Locate the cell with the specified text and output its [x, y] center coordinate. 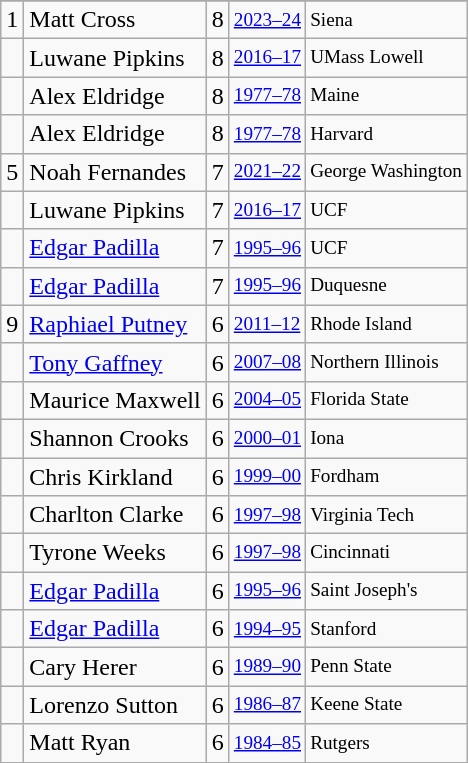
Stanford [386, 629]
2007–08 [267, 362]
Rutgers [386, 743]
Tyrone Weeks [115, 553]
Duquesne [386, 286]
Shannon Crooks [115, 438]
Northern Illinois [386, 362]
Charlton Clarke [115, 515]
Saint Joseph's [386, 591]
Tony Gaffney [115, 362]
Lorenzo Sutton [115, 705]
1984–85 [267, 743]
Cary Herer [115, 667]
Virginia Tech [386, 515]
Iona [386, 438]
Rhode Island [386, 324]
Matt Cross [115, 20]
Maurice Maxwell [115, 400]
Maine [386, 96]
Matt Ryan [115, 743]
Raphiael Putney [115, 324]
UMass Lowell [386, 58]
1986–87 [267, 705]
Cincinnati [386, 553]
1994–95 [267, 629]
Harvard [386, 134]
2000–01 [267, 438]
Chris Kirkland [115, 477]
2021–22 [267, 172]
1989–90 [267, 667]
1 [12, 20]
2023–24 [267, 20]
2011–12 [267, 324]
2004–05 [267, 400]
Florida State [386, 400]
Siena [386, 20]
George Washington [386, 172]
Penn State [386, 667]
Fordham [386, 477]
5 [12, 172]
Noah Fernandes [115, 172]
9 [12, 324]
Keene State [386, 705]
1999–00 [267, 477]
